Search for the cell housing the specified text and yield its [X, Y] center coordinate. 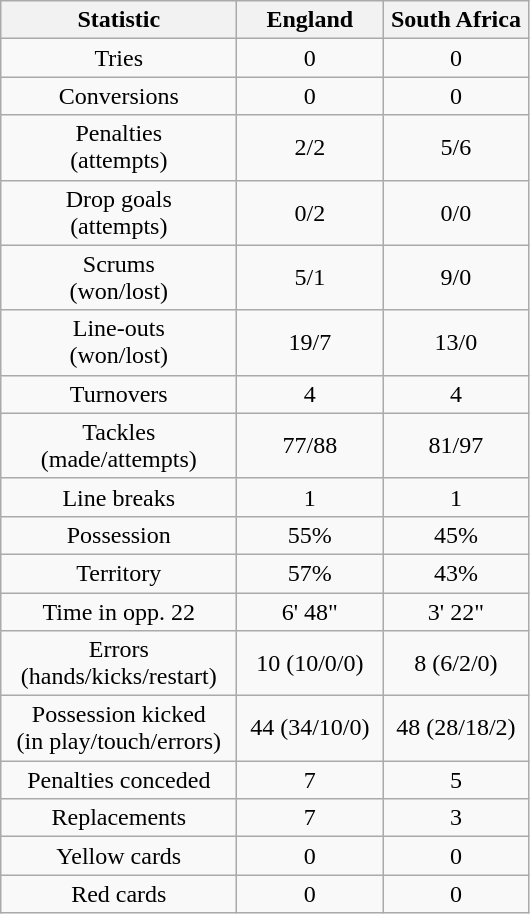
Line breaks [119, 497]
Territory [119, 573]
Scrums(won/lost) [119, 278]
5 [456, 780]
2/2 [310, 148]
57% [310, 573]
0/2 [310, 212]
9/0 [456, 278]
South Africa [456, 20]
Possession kicked(in play/touch/errors) [119, 728]
19/7 [310, 342]
Errors(hands/kicks/restart) [119, 664]
England [310, 20]
Red cards [119, 894]
Penalties conceded [119, 780]
48 (28/18/2) [456, 728]
6' 48" [310, 611]
10 (10/0/0) [310, 664]
Replacements [119, 818]
Tackles(made/attempts) [119, 446]
44 (34/10/0) [310, 728]
13/0 [456, 342]
Time in opp. 22 [119, 611]
Drop goals(attempts) [119, 212]
3' 22" [456, 611]
8 (6/2/0) [456, 664]
Statistic [119, 20]
Turnovers [119, 394]
55% [310, 535]
45% [456, 535]
43% [456, 573]
Conversions [119, 96]
77/88 [310, 446]
Tries [119, 58]
81/97 [456, 446]
5/1 [310, 278]
3 [456, 818]
5/6 [456, 148]
Line-outs(won/lost) [119, 342]
Possession [119, 535]
0/0 [456, 212]
Yellow cards [119, 856]
Penalties(attempts) [119, 148]
